Detect which cell encompasses the target text, then output its (x, y) center coordinate. 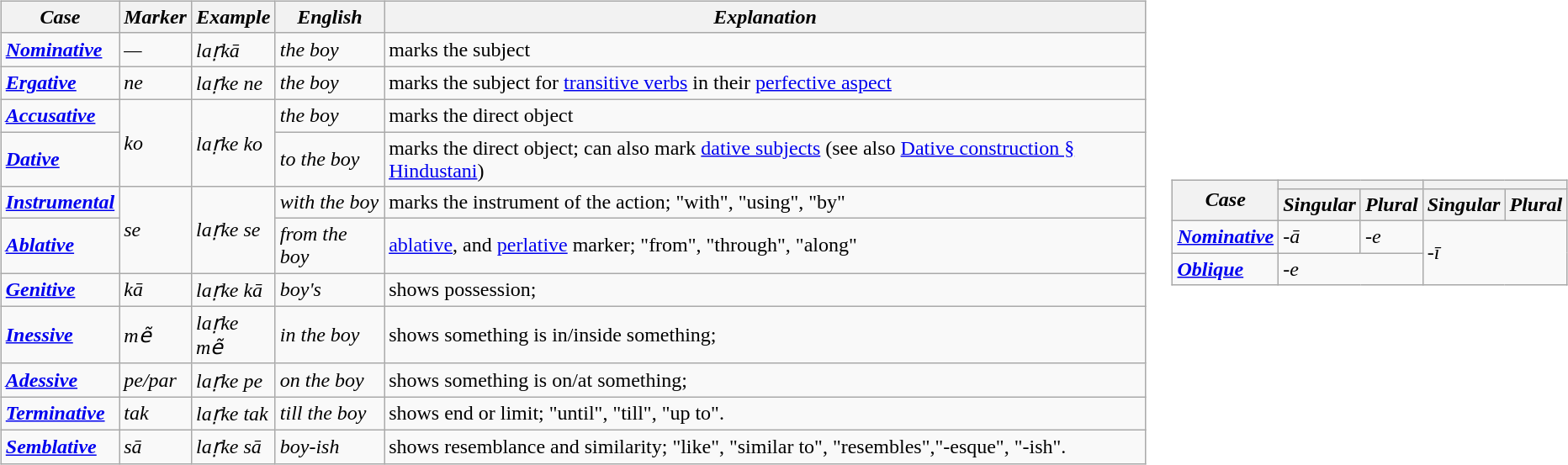
sā (156, 447)
-ā (1320, 237)
tak (156, 414)
boy-ish (330, 447)
laṛke ne (233, 83)
Inessive (60, 335)
Explanation (765, 17)
boy's (330, 290)
marks the subject for transitive verbs in their perfective aspect (765, 83)
-ī (1495, 253)
ko (156, 143)
marks the direct object; can also mark dative subjects (see also Dative construction § Hindustani) (765, 158)
kā (156, 290)
Ablative (60, 246)
laṛke ko (233, 143)
shows something is on/at something; (765, 380)
Oblique (1226, 269)
marks the instrument of the action; "with", "using", "by" (765, 203)
ablative, and perlative marker; "from", "through", "along" (765, 246)
shows something is in/inside something; (765, 335)
laṛke mẽ (233, 335)
laṛke pe (233, 380)
— (156, 50)
Accusative (60, 115)
marks the direct object (765, 115)
Genitive (60, 290)
laṛkā (233, 50)
English (330, 17)
laṛke tak (233, 414)
Terminative (60, 414)
in the boy (330, 335)
ne (156, 83)
shows end or limit; "until", "till", "up to". (765, 414)
laṛke sā (233, 447)
till the boy (330, 414)
shows possession; (765, 290)
Marker (156, 17)
with the boy (330, 203)
Example (233, 17)
laṛke se (233, 230)
Dative (60, 158)
laṛke kā (233, 290)
on the boy (330, 380)
pe/par (156, 380)
se (156, 230)
Ergative (60, 83)
Semblative (60, 447)
to the boy (330, 158)
shows resemblance and similarity; "like", "similar to", "resembles","-esque", "-ish". (765, 447)
Instrumental (60, 203)
Adessive (60, 380)
marks the subject (765, 50)
from the boy (330, 246)
mẽ (156, 335)
